Find where the given text appears and provide that cell's center as (x, y) coordinate. 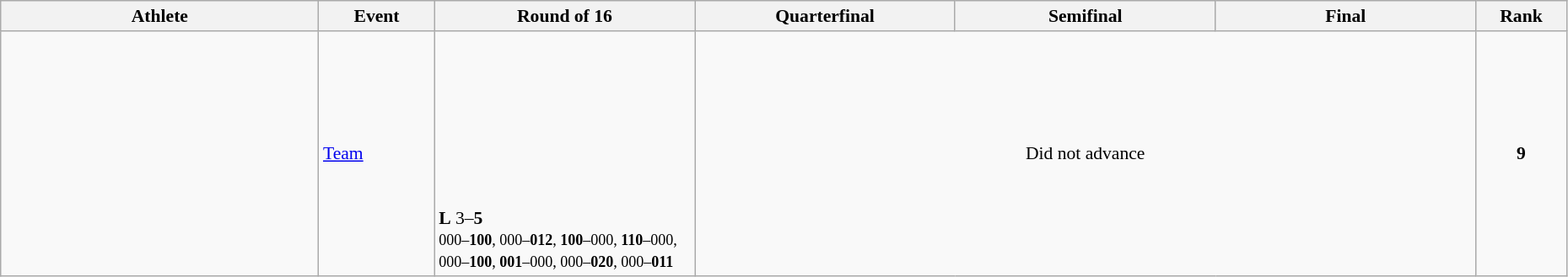
Semifinal (1085, 16)
Rank (1522, 16)
9 (1522, 153)
Team (376, 153)
Quarterfinal (825, 16)
Did not advance (1086, 153)
Event (376, 16)
L 3–5000–100, 000–012, 100–000, 110–000, 000–100, 001–000, 000–020, 000–011 (565, 153)
Round of 16 (565, 16)
Final (1346, 16)
Athlete (160, 16)
